Identify which cell holds the provided text, then report its (X, Y) central coordinate. 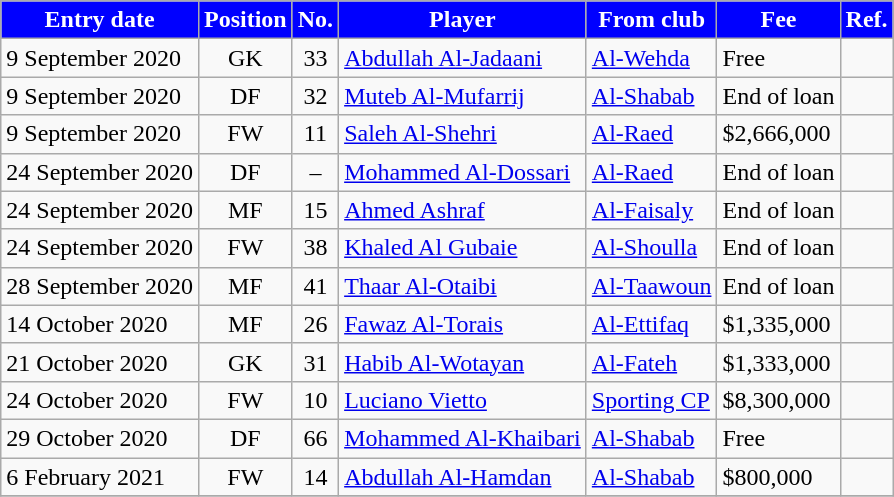
10 (315, 400)
Habib Al-Wotayan (463, 362)
38 (315, 248)
Ahmed Ashraf (463, 210)
Player (463, 20)
15 (315, 210)
Ref. (866, 20)
Luciano Vietto (463, 400)
$800,000 (778, 477)
Fee (778, 20)
41 (315, 286)
11 (315, 134)
31 (315, 362)
6 February 2021 (100, 477)
Al-Fateh (652, 362)
Muteb Al-Mufarrij (463, 96)
Thaar Al-Otaibi (463, 286)
24 October 2020 (100, 400)
No. (315, 20)
$8,300,000 (778, 400)
14 (315, 477)
Al-Wehda (652, 58)
Al-Taawoun (652, 286)
Abdullah Al-Jadaani (463, 58)
$1,333,000 (778, 362)
14 October 2020 (100, 324)
Mohammed Al-Khaibari (463, 438)
– (315, 172)
Al-Faisaly (652, 210)
Abdullah Al-Hamdan (463, 477)
26 (315, 324)
28 September 2020 (100, 286)
Sporting CP (652, 400)
29 October 2020 (100, 438)
Al-Ettifaq (652, 324)
Mohammed Al-Dossari (463, 172)
33 (315, 58)
Position (245, 20)
$2,666,000 (778, 134)
Al-Shoulla (652, 248)
$1,335,000 (778, 324)
Fawaz Al-Torais (463, 324)
From club (652, 20)
Saleh Al-Shehri (463, 134)
32 (315, 96)
Entry date (100, 20)
66 (315, 438)
Khaled Al Gubaie (463, 248)
21 October 2020 (100, 362)
